Output the (X, Y) coordinate of the center of the cell containing the given text.  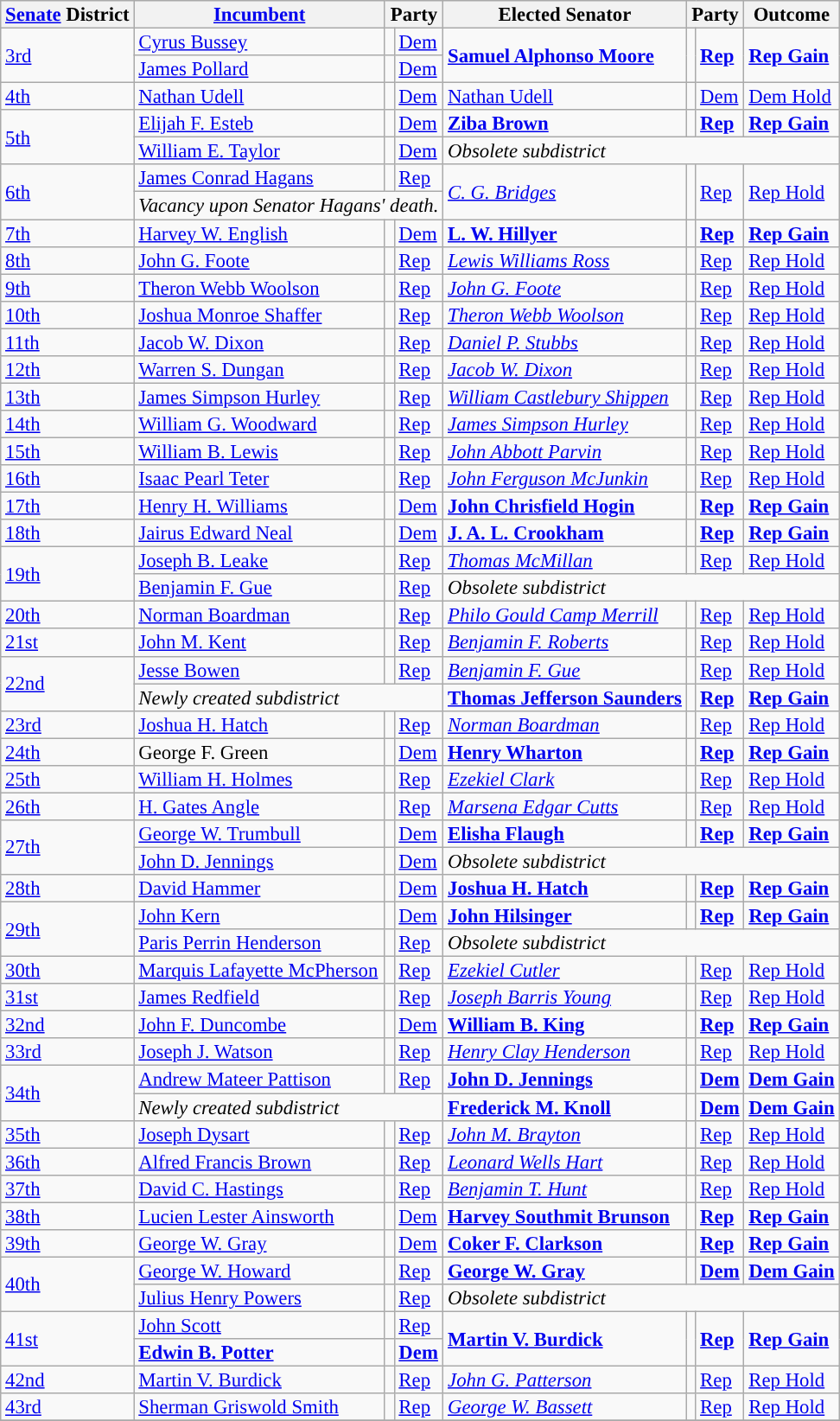
Coker F. Clarkson (565, 1244)
29th (67, 930)
Alfred Francis Brown (259, 1162)
10th (67, 315)
Joseph B. Leake (259, 561)
Isaac Pearl Teter (259, 479)
20th (67, 615)
William B. Lewis (259, 451)
8th (67, 260)
Marsena Edgar Cutts (565, 806)
Marquis Lafayette McPherson (259, 971)
David Hammer (259, 889)
Henry Wharton (565, 752)
Harvey W. English (259, 233)
Lucien Lester Ainsworth (259, 1216)
Elisha Flaugh (565, 834)
John Ferguson McJunkin (565, 479)
Elected Senator (565, 15)
Outcome (792, 15)
Incumbent (259, 15)
30th (67, 971)
15th (67, 451)
22nd (67, 683)
John M. Kent (259, 643)
J. A. L. Crookham (565, 533)
C. G. Bridges (565, 192)
39th (67, 1244)
John Abbott Parvin (565, 451)
36th (67, 1162)
George F. Green (259, 752)
Jairus Edward Neal (259, 533)
John Hilsinger (565, 916)
17th (67, 507)
13th (67, 397)
19th (67, 574)
33rd (67, 1053)
6th (67, 192)
38th (67, 1216)
L. W. Hillyer (565, 233)
Daniel P. Stubbs (565, 342)
11th (67, 342)
Samuel Alphonso Moore (565, 55)
24th (67, 752)
Jesse Bowen (259, 670)
21st (67, 643)
Joseph Dysart (259, 1134)
27th (67, 847)
Benjamin F. Roberts (565, 643)
William G. Woodward (259, 424)
40th (67, 1284)
37th (67, 1188)
John G. Patterson (565, 1380)
James Pollard (259, 69)
John Chrisfield Hogin (565, 507)
Joseph J. Watson (259, 1053)
Henry H. Williams (259, 507)
34th (67, 1093)
Benjamin T. Hunt (565, 1188)
23rd (67, 724)
Philo Gould Camp Merrill (565, 615)
12th (67, 370)
26th (67, 806)
31st (67, 997)
16th (67, 479)
John Kern (259, 916)
Julius Henry Powers (259, 1298)
James Redfield (259, 997)
Ezekiel Cutler (565, 971)
41st (67, 1338)
Harvey Southmit Brunson (565, 1216)
4th (67, 97)
Edwin B. Potter (259, 1353)
42nd (67, 1380)
Ezekiel Clark (565, 780)
43rd (67, 1407)
John Scott (259, 1325)
William H. Holmes (259, 780)
Cyrus Bussey (259, 42)
Warren S. Dungan (259, 370)
Leonard Wells Hart (565, 1162)
7th (67, 233)
Joshua Monroe Shaffer (259, 315)
Ziba Brown (565, 124)
H. Gates Angle (259, 806)
David C. Hastings (259, 1188)
32nd (67, 1025)
Paris Perrin Henderson (259, 943)
28th (67, 889)
14th (67, 424)
John F. Duncombe (259, 1025)
Thomas Jefferson Saunders (565, 698)
George W. Trumbull (259, 834)
Andrew Mateer Pattison (259, 1080)
5th (67, 137)
3rd (67, 55)
Vacancy upon Senator Hagans' death. (289, 206)
Frederick M. Knoll (565, 1107)
William E. Taylor (259, 151)
Elijah F. Esteb (259, 124)
William B. King (565, 1025)
George W. Howard (259, 1271)
John M. Brayton (565, 1134)
25th (67, 780)
James Conrad Hagans (259, 178)
Senate District (67, 15)
Henry Clay Henderson (565, 1053)
George W. Bassett (565, 1407)
Dem Hold (792, 97)
Sherman Griswold Smith (259, 1407)
18th (67, 533)
Thomas McMillan (565, 561)
9th (67, 288)
William Castlebury Shippen (565, 397)
35th (67, 1134)
Lewis Williams Ross (565, 260)
Joseph Barris Young (565, 997)
